Identify which cell holds the provided text, then report its [x, y] central coordinate. 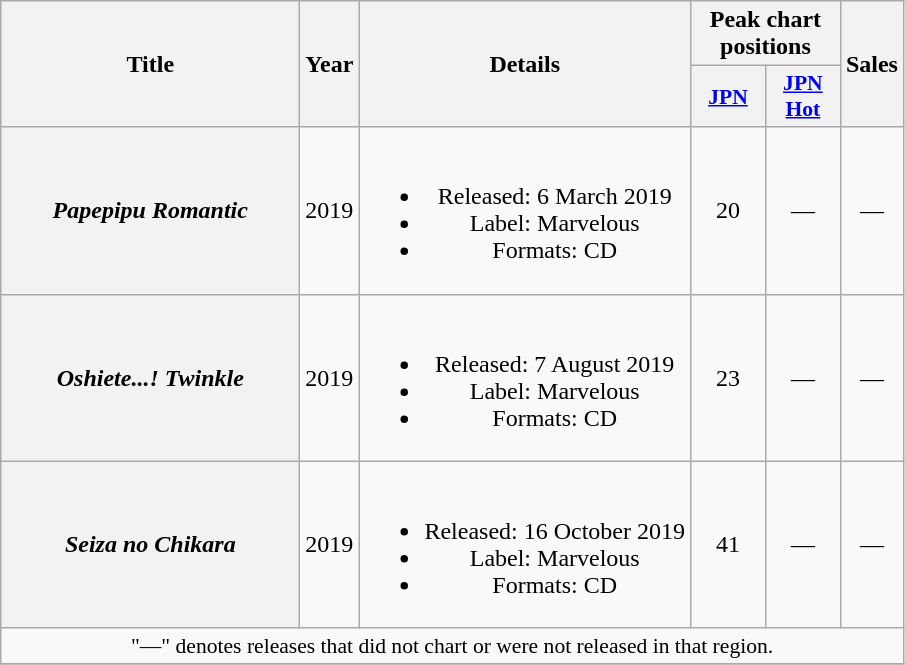
JPN [728, 96]
Seiza no Chikara [150, 544]
Sales [872, 64]
Peak chart positions [766, 34]
Released: 16 October 2019Label: MarvelousFormats: CD [525, 544]
JPNHot [802, 96]
"—" denotes releases that did not chart or were not released in that region. [452, 646]
Details [525, 64]
Oshiete...! Twinkle [150, 378]
Released: 7 August 2019Label: MarvelousFormats: CD [525, 378]
Year [330, 64]
Released: 6 March 2019Label: MarvelousFormats: CD [525, 210]
20 [728, 210]
Title [150, 64]
Papepipu Romantic [150, 210]
23 [728, 378]
41 [728, 544]
